Scan for the cell matching the given text and deliver its (x, y) coordinate at center. 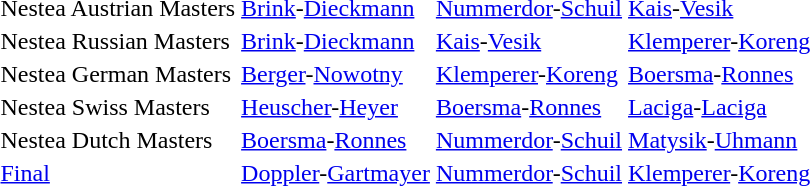
Berger-Nowotny (336, 74)
Brink-Dieckmann (336, 41)
Heuscher-Heyer (336, 107)
Nummerdor-Schuil (528, 140)
Klemperer-Koreng (528, 74)
Kais-Vesik (528, 41)
